For the text-containing cell, return its midpoint in (X, Y) coordinate format. 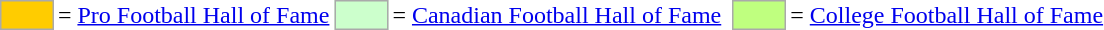
= Pro Football Hall of Fame (194, 15)
= Canadian Football Hall of Fame (557, 15)
